Output the [x, y] coordinate of the center of the cell containing the given text.  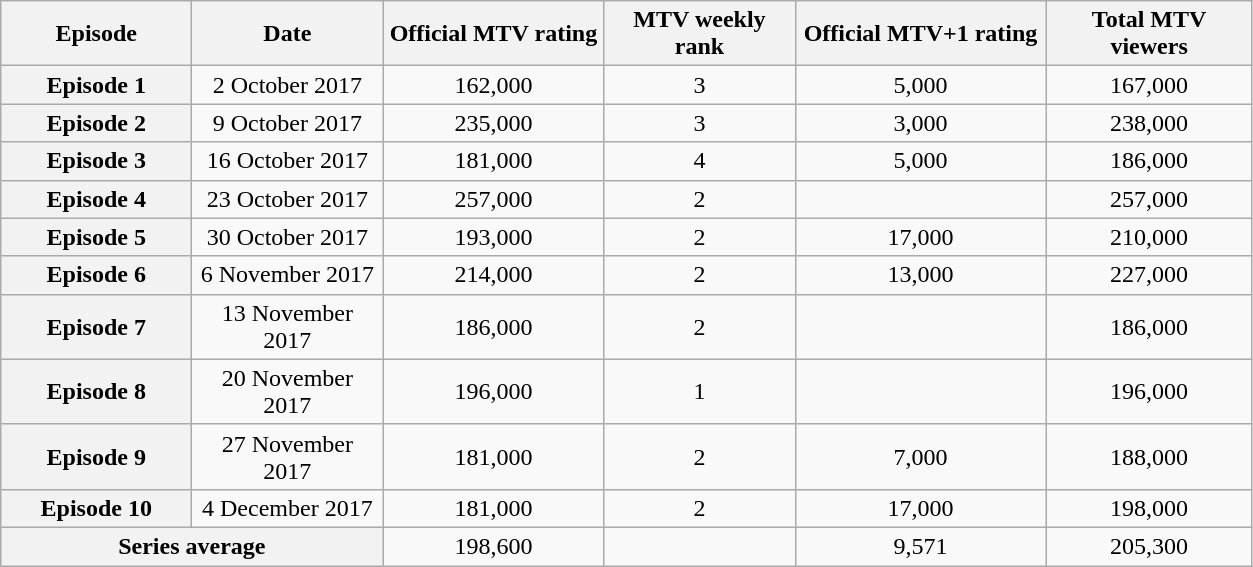
Episode 2 [96, 123]
Episode [96, 34]
MTV weekly rank [700, 34]
205,300 [1149, 546]
27 November 2017 [288, 456]
Official MTV+1 rating [920, 34]
3,000 [920, 123]
1 [700, 392]
20 November 2017 [288, 392]
Episode 7 [96, 326]
16 October 2017 [288, 161]
Official MTV rating [494, 34]
198,000 [1149, 508]
9,571 [920, 546]
214,000 [494, 275]
Episode 5 [96, 237]
7,000 [920, 456]
188,000 [1149, 456]
210,000 [1149, 237]
23 October 2017 [288, 199]
235,000 [494, 123]
4 [700, 161]
Total MTV viewers [1149, 34]
Episode 1 [96, 85]
4 December 2017 [288, 508]
227,000 [1149, 275]
Episode 4 [96, 199]
238,000 [1149, 123]
2 October 2017 [288, 85]
Episode 9 [96, 456]
Episode 3 [96, 161]
162,000 [494, 85]
Series average [192, 546]
13 November 2017 [288, 326]
198,600 [494, 546]
Episode 8 [96, 392]
193,000 [494, 237]
9 October 2017 [288, 123]
Episode 6 [96, 275]
167,000 [1149, 85]
Date [288, 34]
30 October 2017 [288, 237]
13,000 [920, 275]
6 November 2017 [288, 275]
Episode 10 [96, 508]
